Provide the (x, y) coordinate of the cell's center where the given text is located.  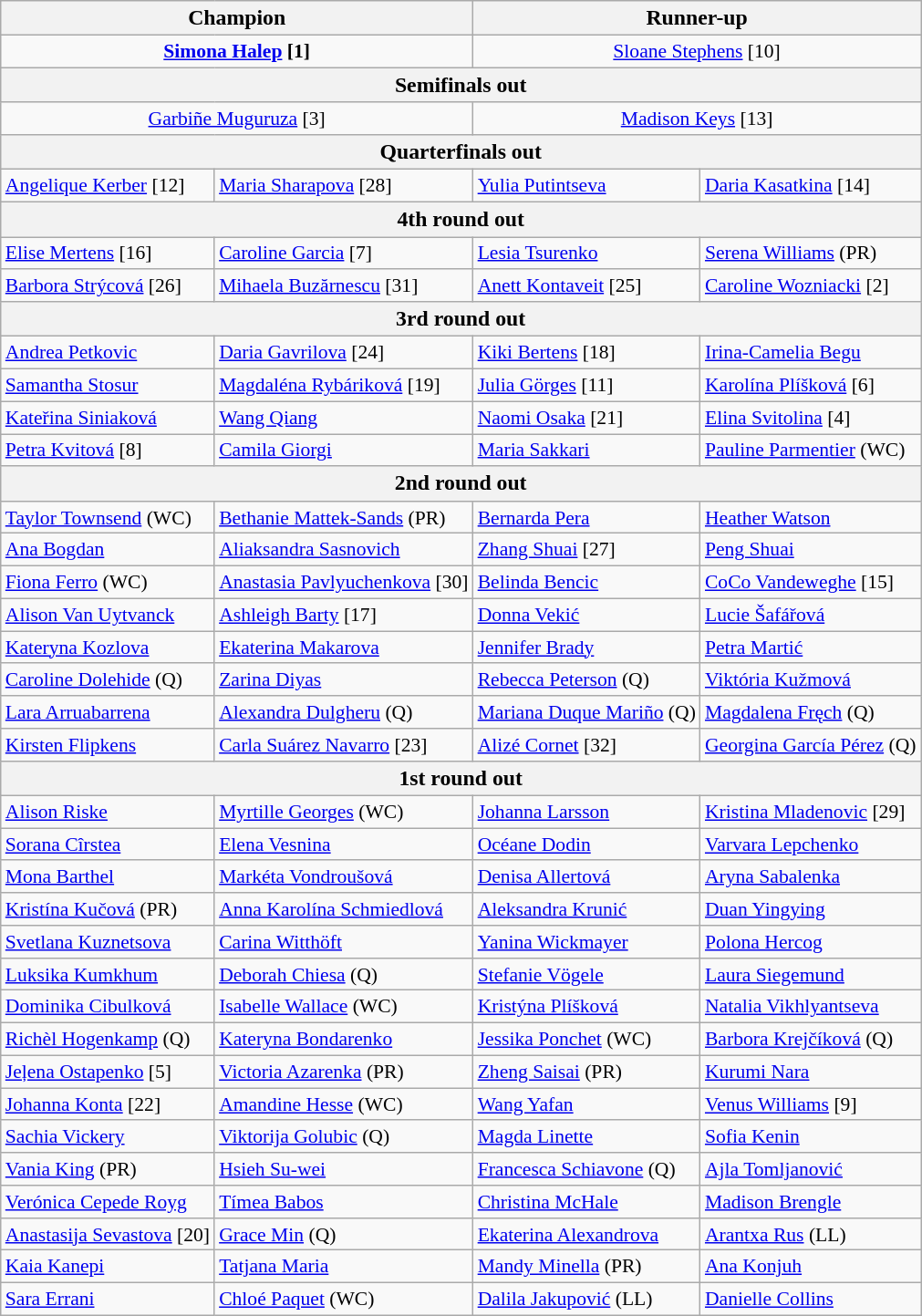
Sloane Stephens [10] (697, 52)
Maria Sakkari (587, 451)
Barbora Strýcová [26] (108, 286)
Barbora Krejčíková (Q) (811, 1040)
Angelique Kerber [12] (108, 186)
Belinda Bencic (587, 583)
CoCo Vandeweghe [15] (811, 583)
Svetlana Kuznetsova (108, 942)
Elina Svitolina [4] (811, 418)
Laura Siegemund (811, 975)
Lara Arruabarrena (108, 712)
Viktória Kužmová (811, 680)
Chloé Paquet (WC) (344, 1300)
Maria Sharapova [28] (344, 186)
Sofia Kenin (811, 1137)
Sorana Cîrstea (108, 845)
Petra Kvitová [8] (108, 451)
Ashleigh Barty [17] (344, 615)
Alizé Cornet [32] (587, 745)
Kristina Mladenovic [29] (811, 813)
Aliaksandra Sasnovich (344, 550)
Rebecca Peterson (Q) (587, 680)
Richèl Hogenkamp (Q) (108, 1040)
Wang Yafan (587, 1104)
Kateřina Siniaková (108, 418)
Karolína Plíšková [6] (811, 386)
Lucie Šafářová (811, 615)
Quarterfinals out (461, 152)
Duan Yingying (811, 909)
Kaia Kanepi (108, 1267)
Victoria Azarenka (PR) (344, 1072)
Deborah Chiesa (Q) (344, 975)
Stefanie Vögele (587, 975)
Arantxa Rus (LL) (811, 1235)
Dalila Jakupović (LL) (587, 1300)
Mariana Duque Mariño (Q) (587, 712)
Carina Witthöft (344, 942)
Lesia Tsurenko (587, 254)
Luksika Kumkhum (108, 975)
Polona Hercog (811, 942)
Magdalena Fręch (Q) (811, 712)
Simona Halep [1] (237, 52)
Zarina Diyas (344, 680)
Denisa Allertová (587, 877)
2nd round out (461, 484)
Ana Bogdan (108, 550)
Tímea Babos (344, 1202)
Peng Shuai (811, 550)
Magdaléna Rybáriková [19] (344, 386)
Anastasija Sevastova [20] (108, 1235)
Viktorija Golubic (Q) (344, 1137)
Madison Keys [13] (697, 119)
3rd round out (461, 319)
Myrtille Georges (WC) (344, 813)
Ajla Tomljanović (811, 1169)
Alison Van Uytvanck (108, 615)
Camila Giorgi (344, 451)
Christina McHale (587, 1202)
Ekaterina Alexandrova (587, 1235)
Ekaterina Makarova (344, 648)
Anett Kontaveit [25] (587, 286)
Océane Dodin (587, 845)
Kristýna Plíšková (587, 1007)
Hsieh Su-wei (344, 1169)
Andrea Petkovic (108, 353)
Caroline Dolehide (Q) (108, 680)
Petra Martić (811, 648)
Alison Riske (108, 813)
Dominika Cibulková (108, 1007)
Isabelle Wallace (WC) (344, 1007)
Magda Linette (587, 1137)
Daria Gavrilova [24] (344, 353)
Alexandra Dulgheru (Q) (344, 712)
Champion (237, 18)
Fiona Ferro (WC) (108, 583)
Kateryna Kozlova (108, 648)
Anastasia Pavlyuchenkova [30] (344, 583)
Bernarda Pera (587, 518)
Georgina García Pérez (Q) (811, 745)
Markéta Vondroušová (344, 877)
Caroline Garcia [7] (344, 254)
Mihaela Buzărnescu [31] (344, 286)
Venus Williams [9] (811, 1104)
Mona Barthel (108, 877)
Julia Görges [11] (587, 386)
Kristína Kučová (PR) (108, 909)
Danielle Collins (811, 1300)
Carla Suárez Navarro [23] (344, 745)
Elise Mertens [16] (108, 254)
Ana Konjuh (811, 1267)
Mandy Minella (PR) (587, 1267)
Kateryna Bondarenko (344, 1040)
Sachia Vickery (108, 1137)
Vania King (PR) (108, 1169)
Taylor Townsend (WC) (108, 518)
Pauline Parmentier (WC) (811, 451)
Tatjana Maria (344, 1267)
Jeļena Ostapenko [5] (108, 1072)
Garbiñe Muguruza [3] (237, 119)
Naomi Osaka [21] (587, 418)
Aryna Sabalenka (811, 877)
Francesca Schiavone (Q) (587, 1169)
Runner-up (697, 18)
Kirsten Flipkens (108, 745)
Semifinals out (461, 86)
Zheng Saisai (PR) (587, 1072)
Johanna Konta [22] (108, 1104)
Zhang Shuai [27] (587, 550)
Daria Kasatkina [14] (811, 186)
Kiki Bertens [18] (587, 353)
Samantha Stosur (108, 386)
Jennifer Brady (587, 648)
Aleksandra Krunić (587, 909)
Madison Brengle (811, 1202)
1st round out (461, 779)
Varvara Lepchenko (811, 845)
Serena Williams (PR) (811, 254)
Bethanie Mattek-Sands (PR) (344, 518)
Caroline Wozniacki [2] (811, 286)
Johanna Larsson (587, 813)
Natalia Vikhlyantseva (811, 1007)
Sara Errani (108, 1300)
Donna Vekić (587, 615)
Anna Karolína Schmiedlová (344, 909)
4th round out (461, 220)
Jessika Ponchet (WC) (587, 1040)
Yanina Wickmayer (587, 942)
Grace Min (Q) (344, 1235)
Verónica Cepede Royg (108, 1202)
Irina-Camelia Begu (811, 353)
Elena Vesnina (344, 845)
Yulia Putintseva (587, 186)
Heather Watson (811, 518)
Kurumi Nara (811, 1072)
Amandine Hesse (WC) (344, 1104)
Wang Qiang (344, 418)
